Scan for the cell matching the given text and deliver its [X, Y] coordinate at center. 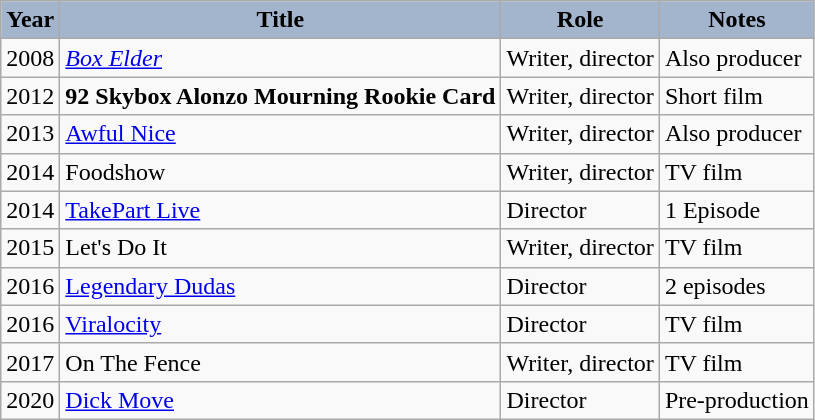
On The Fence [280, 362]
2015 [30, 248]
Role [580, 20]
2012 [30, 96]
Pre-production [736, 400]
1 Episode [736, 210]
2017 [30, 362]
Short film [736, 96]
2013 [30, 134]
Legendary Dudas [280, 286]
Viralocity [280, 324]
Awful Nice [280, 134]
TakePart Live [280, 210]
Notes [736, 20]
2020 [30, 400]
2 episodes [736, 286]
Box Elder [280, 58]
Foodshow [280, 172]
Dick Move [280, 400]
Title [280, 20]
Year [30, 20]
92 Skybox Alonzo Mourning Rookie Card [280, 96]
Let's Do It [280, 248]
2008 [30, 58]
